Search for the cell housing the specified text and yield its (x, y) center coordinate. 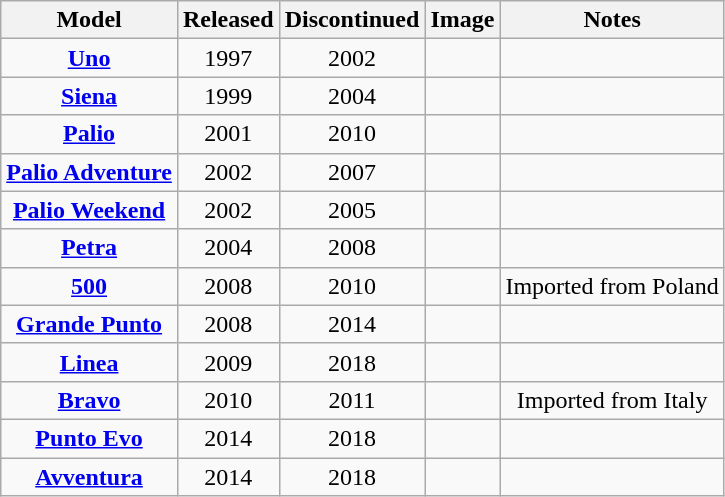
Siena (90, 96)
1999 (228, 96)
Released (228, 20)
Discontinued (352, 20)
500 (90, 286)
2005 (352, 210)
Uno (90, 58)
2011 (352, 400)
Bravo (90, 400)
Imported from Poland (612, 286)
2007 (352, 172)
Imported from Italy (612, 400)
Avventura (90, 477)
Linea (90, 362)
Palio Weekend (90, 210)
Petra (90, 248)
Palio Adventure (90, 172)
2009 (228, 362)
Model (90, 20)
1997 (228, 58)
Image (462, 20)
Grande Punto (90, 324)
Punto Evo (90, 438)
2001 (228, 134)
Palio (90, 134)
Notes (612, 20)
